Extract the (X, Y) coordinate from the center of the cell holding the provided text.  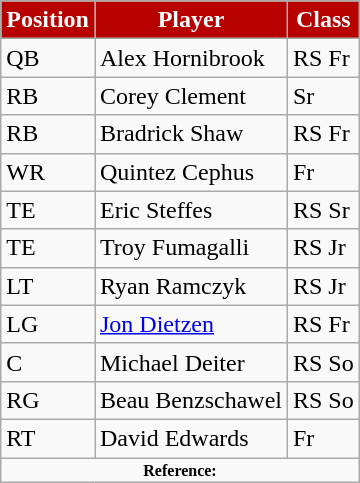
Jon Dietzen (190, 324)
David Edwards (190, 438)
RT (48, 438)
Michael Deiter (190, 362)
Ryan Ramczyk (190, 286)
C (48, 362)
Bradrick Shaw (190, 134)
Player (190, 20)
Alex Hornibrook (190, 58)
Eric Steffes (190, 210)
Beau Benzschawel (190, 400)
Position (48, 20)
Sr (323, 96)
QB (48, 58)
WR (48, 172)
LG (48, 324)
Class (323, 20)
RS Sr (323, 210)
RG (48, 400)
Troy Fumagalli (190, 248)
Reference: (180, 470)
Corey Clement (190, 96)
LT (48, 286)
Quintez Cephus (190, 172)
